Identify which cell holds the provided text, then report its [X, Y] central coordinate. 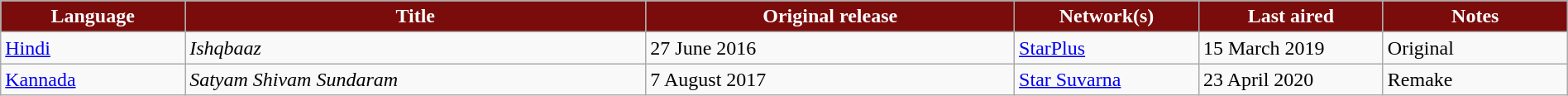
Hindi [93, 48]
27 June 2016 [830, 48]
Remake [1475, 79]
Original release [830, 17]
Kannada [93, 79]
Original [1475, 48]
23 April 2020 [1290, 79]
Satyam Shivam Sundaram [415, 79]
StarPlus [1107, 48]
Title [415, 17]
Language [93, 17]
Ishqbaaz [415, 48]
Notes [1475, 17]
Last aired [1290, 17]
7 August 2017 [830, 79]
Network(s) [1107, 17]
Star Suvarna [1107, 79]
15 March 2019 [1290, 48]
